Scan for the cell matching the given text and deliver its [x, y] coordinate at center. 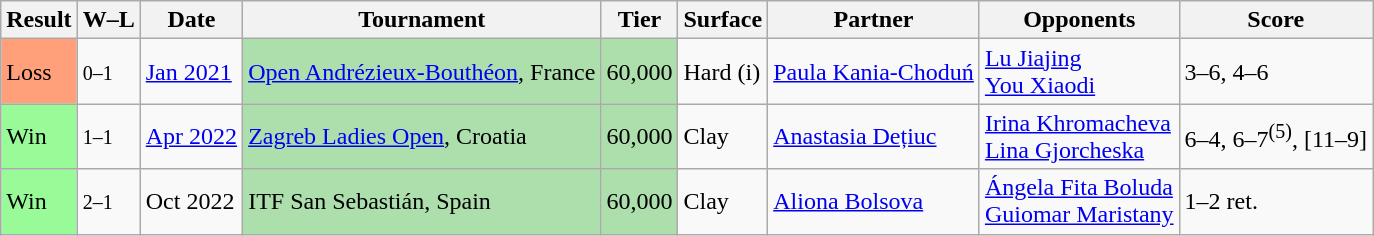
Hard (i) [723, 72]
Partner [874, 20]
3–6, 4–6 [1276, 72]
1–2 ret. [1276, 202]
2–1 [108, 202]
Aliona Bolsova [874, 202]
1–1 [108, 136]
Score [1276, 20]
0–1 [108, 72]
6–4, 6–7(5), [11–9] [1276, 136]
Tier [640, 20]
Jan 2021 [191, 72]
Opponents [1079, 20]
W–L [108, 20]
ITF San Sebastián, Spain [422, 202]
Lu Jiajing You Xiaodi [1079, 72]
Result [39, 20]
Open Andrézieux-Bouthéon, France [422, 72]
Ángela Fita Boluda Guiomar Maristany [1079, 202]
Zagreb Ladies Open, Croatia [422, 136]
Anastasia Dețiuc [874, 136]
Paula Kania-Choduń [874, 72]
Loss [39, 72]
Surface [723, 20]
Irina Khromacheva Lina Gjorcheska [1079, 136]
Date [191, 20]
Apr 2022 [191, 136]
Oct 2022 [191, 202]
Tournament [422, 20]
